Identify which cell holds the provided text, then report its [x, y] central coordinate. 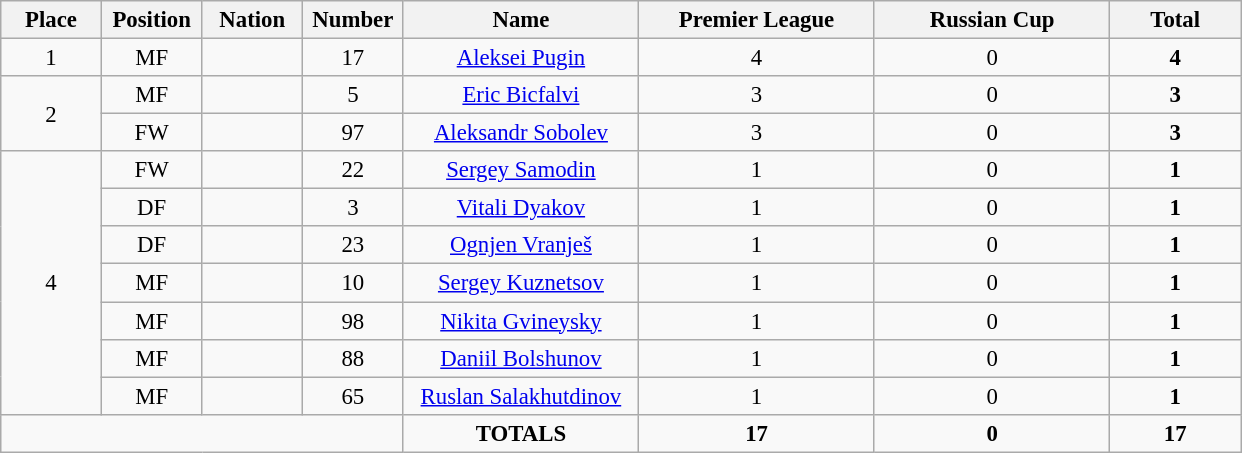
Number [354, 20]
65 [354, 396]
Total [1176, 20]
88 [354, 358]
Eric Bicfalvi [521, 95]
Aleksei Pugin [521, 58]
2 [52, 114]
Name [521, 20]
98 [354, 321]
Aleksandr Sobolev [521, 133]
Russian Cup [992, 20]
22 [354, 170]
TOTALS [521, 433]
Ruslan Salakhutdinov [521, 396]
Place [52, 20]
23 [354, 245]
5 [354, 95]
Sergey Kuznetsov [521, 283]
Nikita Gvineysky [521, 321]
10 [354, 283]
Position [152, 20]
Ognjen Vranješ [521, 245]
Sergey Samodin [521, 170]
Vitali Dyakov [521, 208]
Nation [252, 20]
97 [354, 133]
Premier League [757, 20]
Daniil Bolshunov [521, 358]
